Capture the cell that displays the provided text and extract its (x, y) central coordinate. 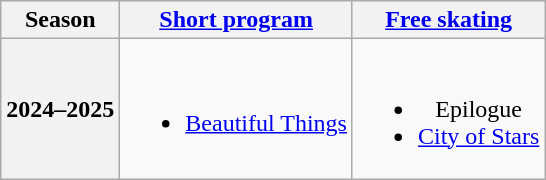
2024–2025 (60, 109)
Epilogue City of Stars (448, 109)
Short program (236, 20)
Season (60, 20)
Beautiful Things (236, 109)
Free skating (448, 20)
